Determine the (x, y) coordinate at the center of the cell enclosing the given text.  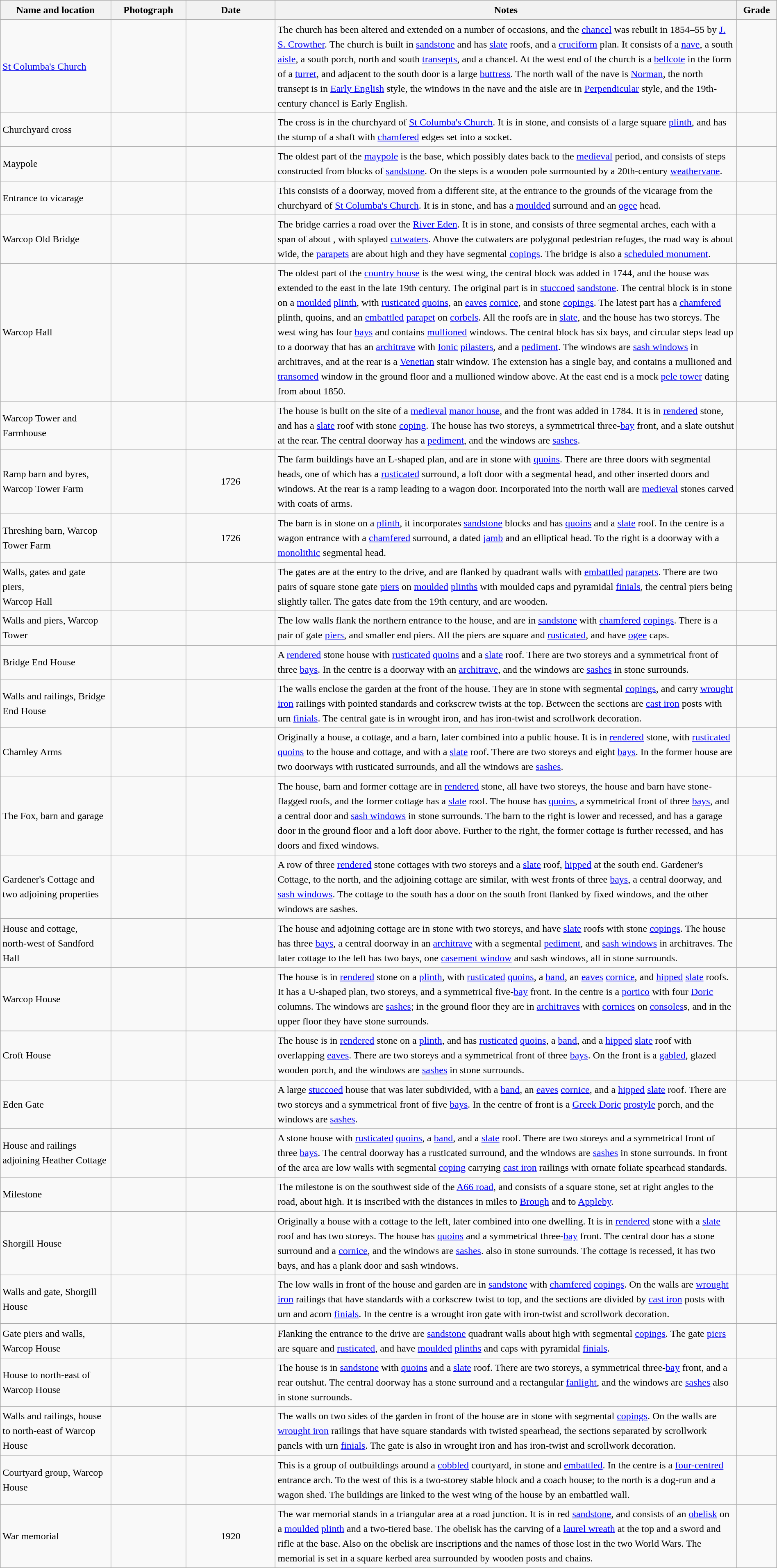
Date (231, 10)
Name and location (56, 10)
The Fox, barn and garage (56, 816)
Courtyard group, Warcop House (56, 1480)
House and railings adjoining Heather Cottage (56, 1153)
Eden Gate (56, 1104)
Warcop Old Bridge (56, 239)
Ramp barn and byres,Warcop Tower Farm (56, 481)
Threshing barn, Warcop Tower Farm (56, 538)
Walls and gate, Shorgill House (56, 1299)
Warcop Tower and Farmhouse (56, 426)
House to north-east of Warcop House (56, 1382)
Walls and railings, house to north-east of Warcop House (56, 1431)
Grade (757, 10)
Walls and piers, Warcop Tower (56, 628)
1920 (231, 1536)
St Columba's Church (56, 66)
Entrance to vicarage (56, 198)
Chamley Arms (56, 753)
Churchyard cross (56, 130)
House and cottage,north-west of Sandford Hall (56, 943)
Croft House (56, 1055)
Notes (506, 10)
Walls and railings, Bridge End House (56, 703)
War memorial (56, 1536)
Milestone (56, 1195)
Gardener's Cottage and two adjoining properties (56, 887)
Maypole (56, 164)
Shorgill House (56, 1243)
Gate piers and walls, Warcop House (56, 1340)
Photograph (148, 10)
Walls, gates and gate piers,Warcop Hall (56, 586)
Warcop Hall (56, 332)
Bridge End House (56, 662)
Warcop House (56, 999)
